Output the [X, Y] coordinate of the center of the cell containing the given text.  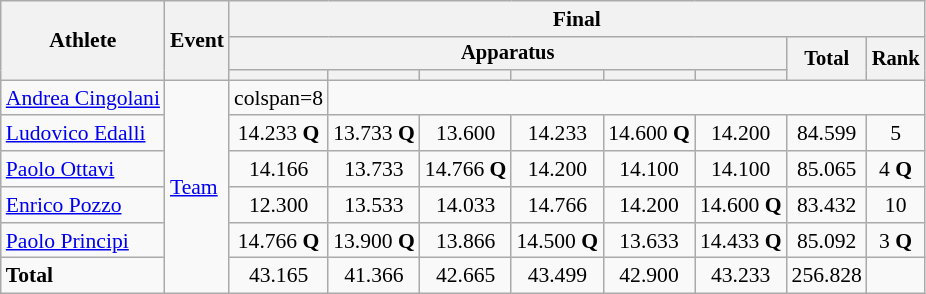
42.665 [466, 276]
4 Q [896, 169]
Paolo Principi [83, 241]
Paolo Ottavi [83, 169]
42.900 [649, 276]
13.866 [466, 241]
14.500 Q [557, 241]
85.092 [827, 241]
Team [197, 187]
43.499 [557, 276]
Event [197, 40]
14.033 [466, 205]
256.828 [827, 276]
84.599 [827, 134]
Athlete [83, 40]
43.233 [741, 276]
13.733 [374, 169]
5 [896, 134]
43.165 [278, 276]
14.166 [278, 169]
14.233 Q [278, 134]
13.733 Q [374, 134]
Enrico Pozzo [83, 205]
Rank [896, 58]
85.065 [827, 169]
3 Q [896, 241]
Final [576, 19]
Andrea Cingolani [83, 98]
83.432 [827, 205]
colspan=8 [278, 98]
41.366 [374, 276]
10 [896, 205]
14.433 Q [741, 241]
13.633 [649, 241]
14.766 [557, 205]
Ludovico Edalli [83, 134]
14.233 [557, 134]
13.600 [466, 134]
13.900 Q [374, 241]
13.533 [374, 205]
Apparatus [508, 54]
12.300 [278, 205]
